Output the (x, y) coordinate of the center of the cell containing the given text.  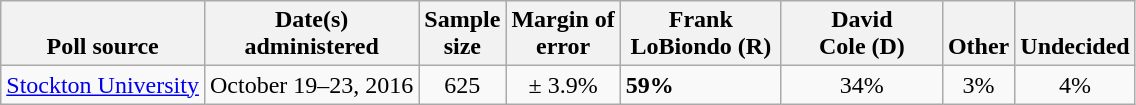
FrankLoBiondo (R) (700, 34)
Stockton University (103, 85)
± 3.9% (563, 85)
Poll source (103, 34)
Undecided (1075, 34)
34% (862, 85)
625 (462, 85)
DavidCole (D) (862, 34)
4% (1075, 85)
3% (978, 85)
Margin oferror (563, 34)
Other (978, 34)
59% (700, 85)
Date(s)administered (311, 34)
Samplesize (462, 34)
October 19–23, 2016 (311, 85)
